Return the [X, Y] coordinate for the center point of the cell that contains the specified text.  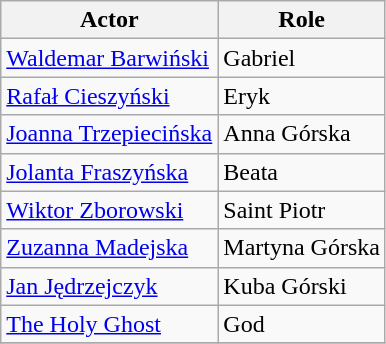
Kuba Górski [302, 286]
Role [302, 20]
Martyna Górska [302, 248]
Waldemar Barwiński [110, 58]
Rafał Cieszyński [110, 96]
Actor [110, 20]
Jolanta Fraszyńska [110, 172]
Joanna Trzepiecińska [110, 134]
Anna Górska [302, 134]
Beata [302, 172]
Eryk [302, 96]
Jan Jędrzejczyk [110, 286]
The Holy Ghost [110, 324]
God [302, 324]
Gabriel [302, 58]
Wiktor Zborowski [110, 210]
Zuzanna Madejska [110, 248]
Saint Piotr [302, 210]
